Pinpoint the cell where the given text exists, returning its [x, y] midpoint coordinate. 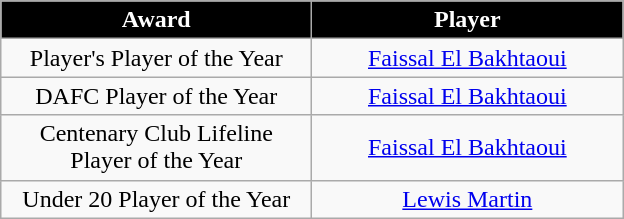
DAFC Player of the Year [156, 96]
Centenary Club Lifeline Player of the Year [156, 148]
Player's Player of the Year [156, 58]
Under 20 Player of the Year [156, 199]
Player [468, 20]
Award [156, 20]
Lewis Martin [468, 199]
